Return [X, Y] of the center of cell containing provided text 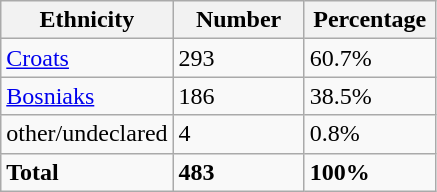
Total [87, 172]
other/undeclared [87, 134]
Number [238, 20]
100% [370, 172]
60.7% [370, 58]
38.5% [370, 96]
0.8% [370, 134]
Bosniaks [87, 96]
Ethnicity [87, 20]
Croats [87, 58]
293 [238, 58]
Percentage [370, 20]
483 [238, 172]
186 [238, 96]
4 [238, 134]
